Pinpoint the cell where the given text exists, returning its (X, Y) midpoint coordinate. 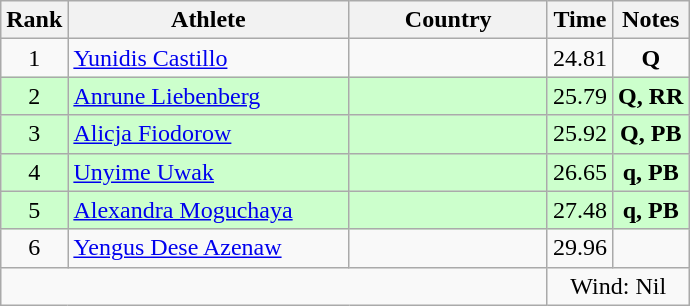
Wind: Nil (618, 286)
Q (651, 58)
Rank (34, 20)
Q, PB (651, 134)
1 (34, 58)
Country (448, 20)
2 (34, 96)
3 (34, 134)
25.79 (580, 96)
Yengus Dese Azenaw (208, 248)
Athlete (208, 20)
27.48 (580, 210)
6 (34, 248)
Anrune Liebenberg (208, 96)
Yunidis Castillo (208, 58)
Time (580, 20)
Notes (651, 20)
Q, RR (651, 96)
Alexandra Moguchaya (208, 210)
Alicja Fiodorow (208, 134)
4 (34, 172)
24.81 (580, 58)
Unyime Uwak (208, 172)
25.92 (580, 134)
26.65 (580, 172)
29.96 (580, 248)
5 (34, 210)
